Identify which cell holds the provided text, then report its [X, Y] central coordinate. 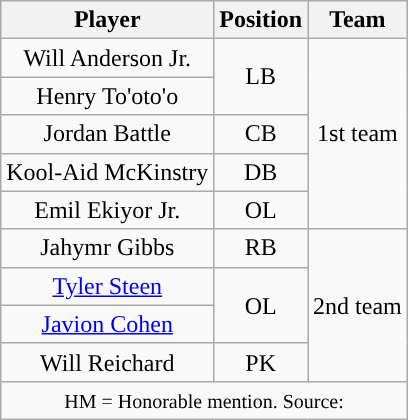
DB [261, 172]
Henry To'oto'o [108, 96]
CB [261, 134]
PK [261, 362]
RB [261, 248]
Team [358, 20]
1st team [358, 134]
Jahymr Gibbs [108, 248]
2nd team [358, 305]
Tyler Steen [108, 286]
Kool-Aid McKinstry [108, 172]
Javion Cohen [108, 324]
Position [261, 20]
Emil Ekiyor Jr. [108, 210]
Jordan Battle [108, 134]
HM = Honorable mention. Source: [204, 400]
LB [261, 77]
Will Anderson Jr. [108, 58]
Will Reichard [108, 362]
Player [108, 20]
